Determine the (X, Y) coordinate at the center of the cell enclosing the given text.  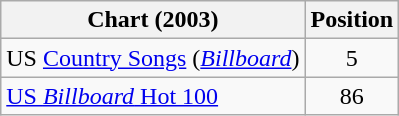
US Billboard Hot 100 (153, 96)
86 (352, 96)
5 (352, 58)
Chart (2003) (153, 20)
US Country Songs (Billboard) (153, 58)
Position (352, 20)
